Scan for the cell matching the given text and deliver its (X, Y) coordinate at center. 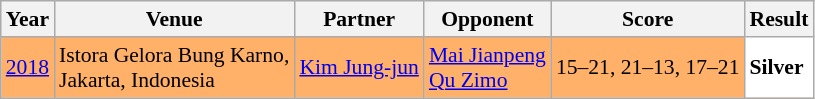
Result (778, 19)
Mai Jianpeng Qu Zimo (488, 68)
15–21, 21–13, 17–21 (648, 68)
Partner (358, 19)
Year (28, 19)
Opponent (488, 19)
Score (648, 19)
Venue (174, 19)
Kim Jung-jun (358, 68)
Silver (778, 68)
2018 (28, 68)
Istora Gelora Bung Karno,Jakarta, Indonesia (174, 68)
